From the cell containing the given text, extract its center point as (x, y) coordinate. 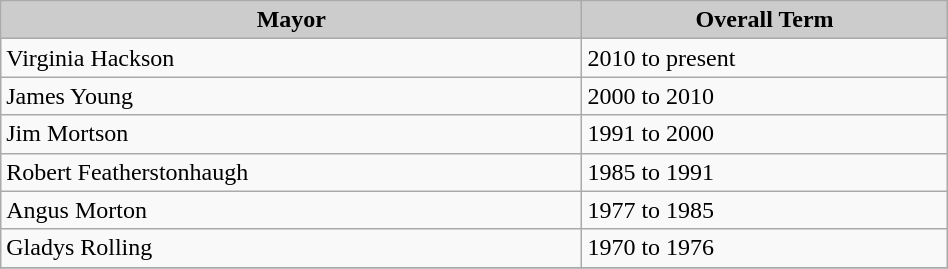
Gladys Rolling (292, 248)
Virginia Hackson (292, 58)
1977 to 1985 (764, 210)
James Young (292, 96)
Jim Mortson (292, 134)
Robert Featherstonhaugh (292, 172)
Mayor (292, 20)
1970 to 1976 (764, 248)
2000 to 2010 (764, 96)
Overall Term (764, 20)
1991 to 2000 (764, 134)
Angus Morton (292, 210)
1985 to 1991 (764, 172)
2010 to present (764, 58)
